Provide the [x, y] coordinate of the cell's center where the given text is located.  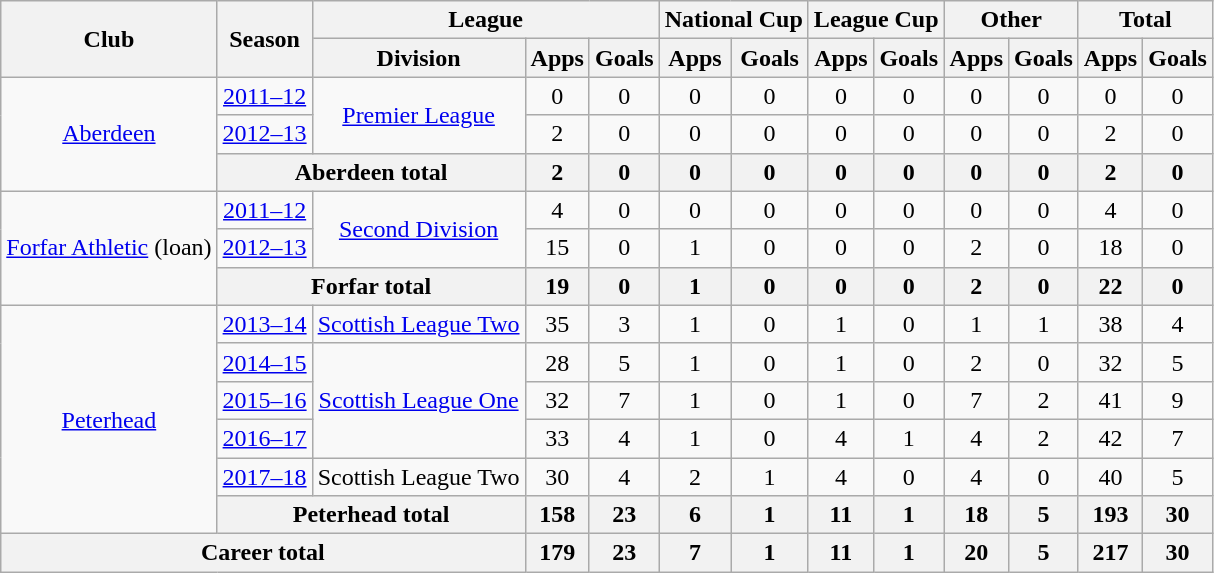
2016–17 [264, 438]
179 [557, 553]
League Cup [876, 20]
158 [557, 515]
National Cup [734, 20]
Total [1145, 20]
League [486, 20]
2014–15 [264, 362]
Forfar total [371, 286]
3 [624, 324]
22 [1110, 286]
Scottish League One [418, 400]
2013–14 [264, 324]
33 [557, 438]
Second Division [418, 229]
6 [695, 515]
Season [264, 39]
28 [557, 362]
20 [976, 553]
217 [1110, 553]
Career total [263, 553]
38 [1110, 324]
2015–16 [264, 400]
41 [1110, 400]
Forfar Athletic (loan) [109, 248]
Aberdeen [109, 134]
Other [1011, 20]
19 [557, 286]
9 [1178, 400]
15 [557, 248]
42 [1110, 438]
Premier League [418, 115]
193 [1110, 515]
Division [418, 58]
Peterhead total [371, 515]
35 [557, 324]
40 [1110, 477]
2017–18 [264, 477]
Club [109, 39]
Peterhead [109, 419]
Aberdeen total [371, 172]
